Capture the cell that displays the provided text and extract its [X, Y] central coordinate. 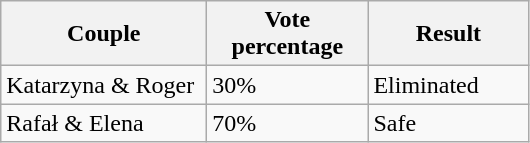
Rafał & Elena [104, 123]
Vote percentage [288, 34]
Safe [448, 123]
Katarzyna & Roger [104, 85]
70% [288, 123]
30% [288, 85]
Couple [104, 34]
Eliminated [448, 85]
Result [448, 34]
